Scan for the cell matching the given text and deliver its [x, y] coordinate at center. 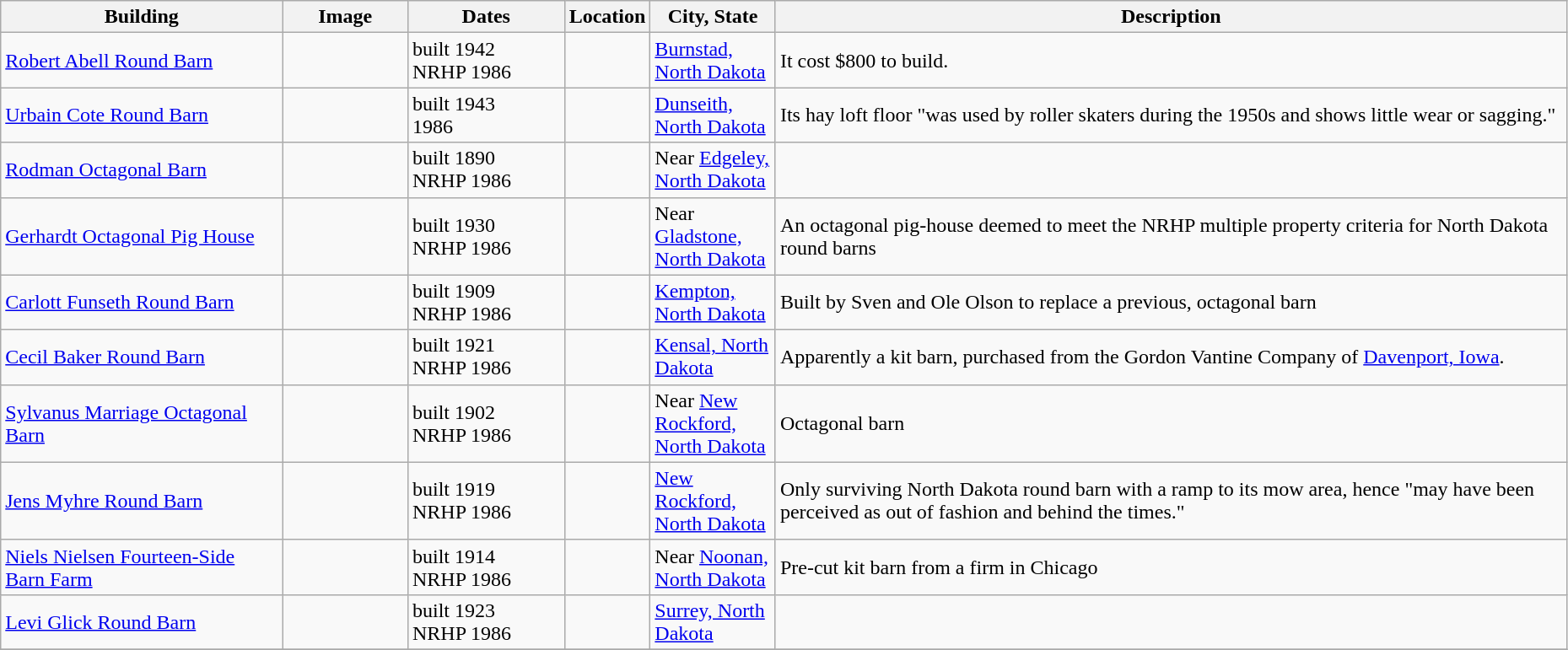
Levi Glick Round Barn [142, 622]
City, State [714, 17]
Kempton, North Dakota [714, 302]
built 1919NRHP 1986 [486, 501]
New Rockford, North Dakota [714, 501]
Image [346, 17]
Built by Sven and Ole Olson to replace a previous, octagonal barn [1171, 302]
Niels Nielsen Fourteen-Side Barn Farm [142, 567]
built 1930NRHP 1986 [486, 236]
Burnstad, North Dakota [714, 61]
Pre-cut kit barn from a firm in Chicago [1171, 567]
Building [142, 17]
Kensal, North Dakota [714, 357]
Near Noonan, North Dakota [714, 567]
built 1942NRHP 1986 [486, 61]
Description [1171, 17]
built 1902NRHP 1986 [486, 423]
Dates [486, 17]
Octagonal barn [1171, 423]
Its hay loft floor "was used by roller skaters during the 1950s and shows little wear or sagging." [1171, 115]
Apparently a kit barn, purchased from the Gordon Vantine Company of Davenport, Iowa. [1171, 357]
It cost $800 to build. [1171, 61]
Jens Myhre Round Barn [142, 501]
Near New Rockford, North Dakota [714, 423]
Urbain Cote Round Barn [142, 115]
Rodman Octagonal Barn [142, 170]
Gerhardt Octagonal Pig House [142, 236]
built 19431986 [486, 115]
Cecil Baker Round Barn [142, 357]
built 1890NRHP 1986 [486, 170]
Near Edgeley, North Dakota [714, 170]
An octagonal pig-house deemed to meet the NRHP multiple property criteria for North Dakota round barns [1171, 236]
built 1921NRHP 1986 [486, 357]
Robert Abell Round Barn [142, 61]
Near Gladstone, North Dakota [714, 236]
Carlott Funseth Round Barn [142, 302]
Location [607, 17]
Only surviving North Dakota round barn with a ramp to its mow area, hence "may have been perceived as out of fashion and behind the times." [1171, 501]
Surrey, North Dakota [714, 622]
Sylvanus Marriage Octagonal Barn [142, 423]
built 1914NRHP 1986 [486, 567]
built 1923NRHP 1986 [486, 622]
built 1909NRHP 1986 [486, 302]
Dunseith, North Dakota [714, 115]
